Determine the (x, y) coordinate at the center of the cell enclosing the given text.  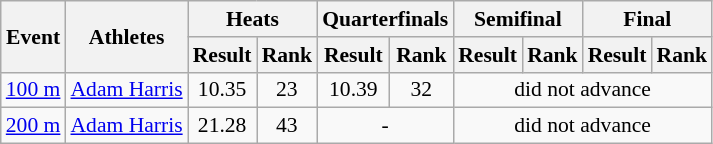
100 m (34, 90)
23 (288, 90)
Heats (252, 19)
43 (288, 126)
Final (648, 19)
Semifinal (518, 19)
32 (422, 90)
200 m (34, 126)
10.35 (222, 90)
Quarterfinals (385, 19)
- (385, 126)
10.39 (353, 90)
Athletes (126, 36)
21.28 (222, 126)
Event (34, 36)
